Find where the given text appears and provide that cell's center as [x, y] coordinate. 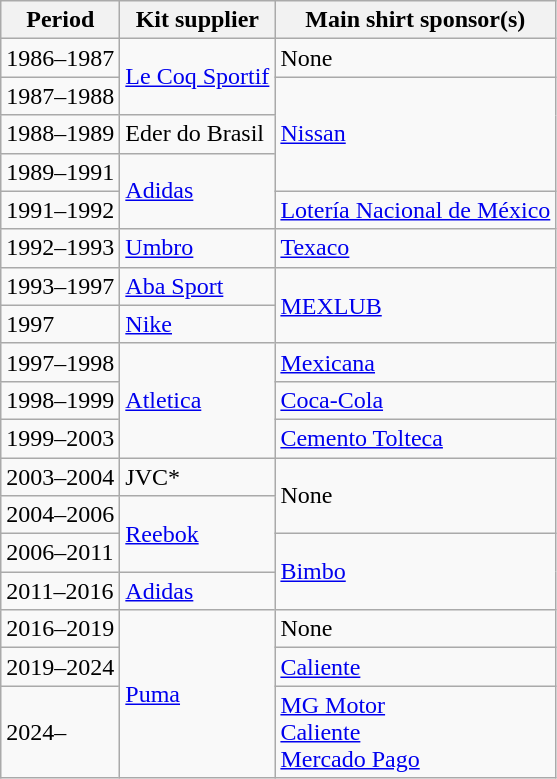
1993–1997 [60, 286]
Cemento Tolteca [416, 438]
1999–2003 [60, 438]
Mexicana [416, 362]
1986–1987 [60, 58]
1998–1999 [60, 400]
Bimbo [416, 572]
1997 [60, 324]
JVC* [198, 477]
Le Coq Sportif [198, 77]
1997–1998 [60, 362]
Atletica [198, 400]
Aba Sport [198, 286]
Umbro [198, 248]
2011–2016 [60, 591]
Puma [198, 694]
Eder do Brasil [198, 134]
Reebok [198, 534]
Main shirt sponsor(s) [416, 20]
1987–1988 [60, 96]
Coca-Cola [416, 400]
2004–2006 [60, 515]
Nike [198, 324]
1989–1991 [60, 172]
MEXLUB [416, 305]
1991–1992 [60, 210]
2019–2024 [60, 667]
MG Motor Caliente Mercado Pago [416, 732]
Caliente [416, 667]
2006–2011 [60, 553]
Period [60, 20]
2016–2019 [60, 629]
Lotería Nacional de México [416, 210]
2003–2004 [60, 477]
Nissan [416, 134]
1992–1993 [60, 248]
Texaco [416, 248]
1988–1989 [60, 134]
2024– [60, 732]
Kit supplier [198, 20]
